Output the [x, y] coordinate of the center of the cell containing the given text.  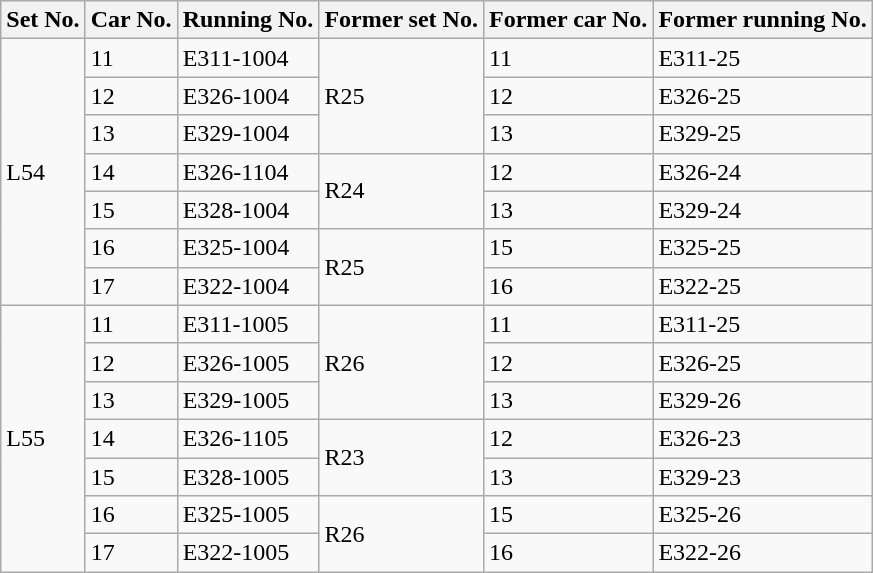
Former set No. [402, 20]
Former running No. [762, 20]
R24 [402, 191]
E311-1004 [248, 58]
E326-1005 [248, 362]
E311-1005 [248, 324]
Car No. [131, 20]
L55 [43, 438]
R23 [402, 457]
Former car No. [568, 20]
E326-24 [762, 172]
E326-1105 [248, 438]
E325-1005 [248, 515]
E329-24 [762, 210]
E322-1004 [248, 286]
L54 [43, 172]
E329-26 [762, 400]
E329-23 [762, 477]
E328-1005 [248, 477]
E322-25 [762, 286]
Set No. [43, 20]
E326-1104 [248, 172]
E325-25 [762, 248]
E329-1005 [248, 400]
E326-23 [762, 438]
E322-26 [762, 553]
E329-25 [762, 134]
E325-1004 [248, 248]
E326-1004 [248, 96]
E325-26 [762, 515]
E329-1004 [248, 134]
Running No. [248, 20]
E328-1004 [248, 210]
E322-1005 [248, 553]
